Provide the [X, Y] coordinate of the cell's center where the given text is located.  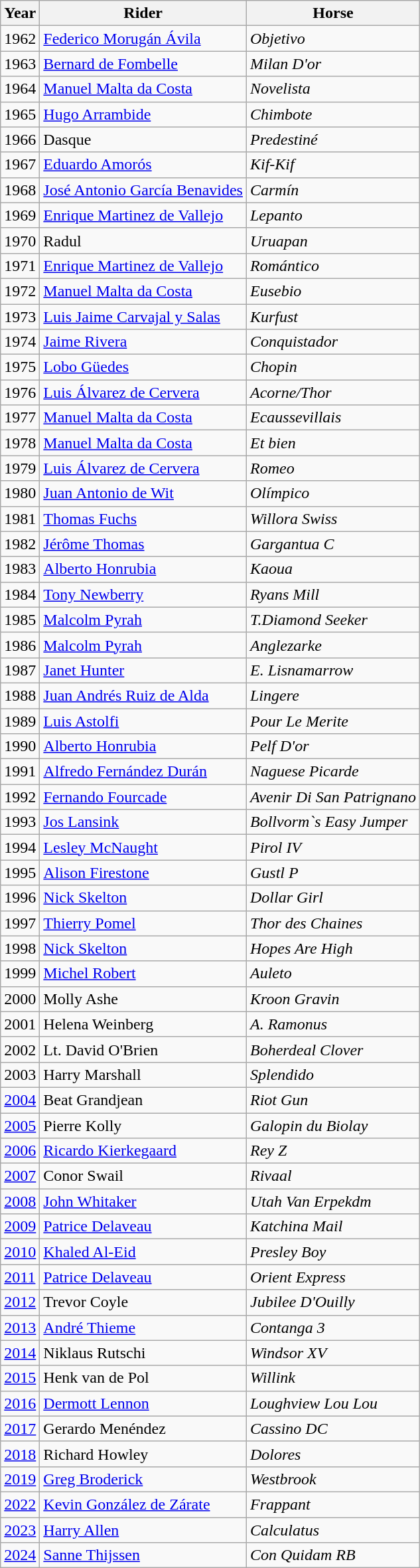
2011 [20, 1277]
2015 [20, 1378]
Katchina Mail [333, 1227]
Thomas Fuchs [143, 519]
2024 [20, 1555]
2003 [20, 1075]
2019 [20, 1479]
Henk van de Pol [143, 1378]
2023 [20, 1529]
Utah Van Erpekdm [333, 1201]
Willink [333, 1378]
1964 [20, 89]
Ecaussevillais [333, 418]
Milan D'or [333, 64]
Rider [143, 13]
Frappant [333, 1504]
Luis Astolfi [143, 721]
Pour Le Merite [333, 721]
Jérôme Thomas [143, 544]
1984 [20, 594]
Harry Marshall [143, 1075]
Et bien [333, 443]
John Whitaker [143, 1201]
1980 [20, 493]
Naguese Picarde [333, 772]
Alfredo Fernández Durán [143, 772]
1969 [20, 215]
1977 [20, 418]
Kaoua [333, 569]
Horse [333, 13]
Bernard de Fombelle [143, 64]
1996 [20, 898]
Gargantua C [333, 544]
Chimbote [333, 114]
Loughview Lou Lou [333, 1403]
1991 [20, 772]
1993 [20, 822]
Hopes Are High [333, 948]
1983 [20, 569]
1975 [20, 367]
Con Quidam RB [333, 1555]
1971 [20, 266]
Ryans Mill [333, 594]
2007 [20, 1176]
2022 [20, 1504]
2013 [20, 1328]
2004 [20, 1100]
Molly Ashe [143, 999]
André Thieme [143, 1328]
Rey Z [333, 1151]
Dollar Girl [333, 898]
Kroon Gravin [333, 999]
1989 [20, 721]
Eduardo Amorós [143, 165]
Riot Gun [333, 1100]
Gerardo Menéndez [143, 1429]
Harry Allen [143, 1529]
2010 [20, 1252]
Kurfust [333, 317]
2018 [20, 1454]
Romántico [333, 266]
1963 [20, 64]
Helena Weinberg [143, 1024]
Cassino DC [333, 1429]
Pirol IV [333, 847]
Windsor XV [333, 1353]
1997 [20, 923]
Novelista [333, 89]
Jos Lansink [143, 822]
Calculatus [333, 1529]
Pierre Kolly [143, 1126]
Contanga 3 [333, 1328]
Jaime Rivera [143, 342]
Lepanto [333, 215]
Lt. David O'Brien [143, 1049]
Ricardo Kierkegaard [143, 1151]
1967 [20, 165]
2009 [20, 1227]
1981 [20, 519]
Carmín [333, 190]
Acorne/Thor [333, 392]
1987 [20, 670]
A. Ramonus [333, 1024]
Orient Express [333, 1277]
1999 [20, 974]
Dolores [333, 1454]
Westbrook [333, 1479]
Khaled Al-Eid [143, 1252]
Lesley McNaught [143, 847]
Bollvorm`s Easy Jumper [333, 822]
1995 [20, 873]
2005 [20, 1126]
2006 [20, 1151]
Boherdeal Clover [333, 1049]
Year [20, 13]
Fernando Fourcade [143, 797]
Kif-Kif [333, 165]
Niklaus Rutschi [143, 1353]
Olímpico [333, 493]
1965 [20, 114]
2008 [20, 1201]
Uruapan [333, 240]
1966 [20, 139]
Chopin [333, 367]
Avenir Di San Patrignano [333, 797]
1998 [20, 948]
Alison Firestone [143, 873]
Auleto [333, 974]
Luis Jaime Carvajal y Salas [143, 317]
Rivaal [333, 1176]
Conquistador [333, 342]
1970 [20, 240]
Thor des Chaines [333, 923]
2017 [20, 1429]
Presley Boy [333, 1252]
Trevor Coyle [143, 1302]
1976 [20, 392]
Pelf D'or [333, 746]
Michel Robert [143, 974]
2001 [20, 1024]
Galopin du Biolay [333, 1126]
2002 [20, 1049]
Sanne Thijssen [143, 1555]
1982 [20, 544]
Kevin González de Zárate [143, 1504]
1992 [20, 797]
1990 [20, 746]
1972 [20, 291]
1979 [20, 468]
Beat Grandjean [143, 1100]
Richard Howley [143, 1454]
Romeo [333, 468]
Hugo Arrambide [143, 114]
T.Diamond Seeker [333, 620]
Federico Morugán Ávila [143, 39]
2016 [20, 1403]
Lobo Güedes [143, 367]
Eusebio [333, 291]
Juan Andrés Ruiz de Alda [143, 695]
Greg Broderick [143, 1479]
Predestiné [333, 139]
Radul [143, 240]
Anglezarke [333, 645]
E. Lisnamarrow [333, 670]
2012 [20, 1302]
Jubilee D'Ouilly [333, 1302]
Thierry Pomel [143, 923]
1985 [20, 620]
1968 [20, 190]
1962 [20, 39]
2000 [20, 999]
1974 [20, 342]
1986 [20, 645]
Lingere [333, 695]
Conor Swail [143, 1176]
José Antonio García Benavides [143, 190]
1994 [20, 847]
Objetivo [333, 39]
1988 [20, 695]
Tony Newberry [143, 594]
Gustl P [333, 873]
Willora Swiss [333, 519]
2014 [20, 1353]
Splendido [333, 1075]
Dermott Lennon [143, 1403]
Juan Antonio de Wit [143, 493]
Dasque [143, 139]
1973 [20, 317]
1978 [20, 443]
Janet Hunter [143, 670]
